Detect which cell encompasses the target text, then output its (X, Y) center coordinate. 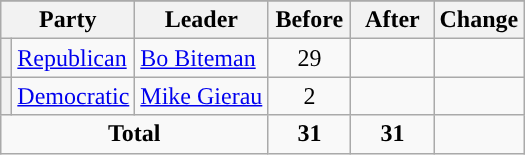
Republican (74, 58)
2 (310, 96)
Party (68, 20)
Change (479, 20)
Total (134, 134)
Bo Biteman (202, 58)
29 (310, 58)
Mike Gierau (202, 96)
Before (310, 20)
After (392, 20)
Democratic (74, 96)
Leader (202, 20)
